Identify which cell holds the provided text, then report its [x, y] central coordinate. 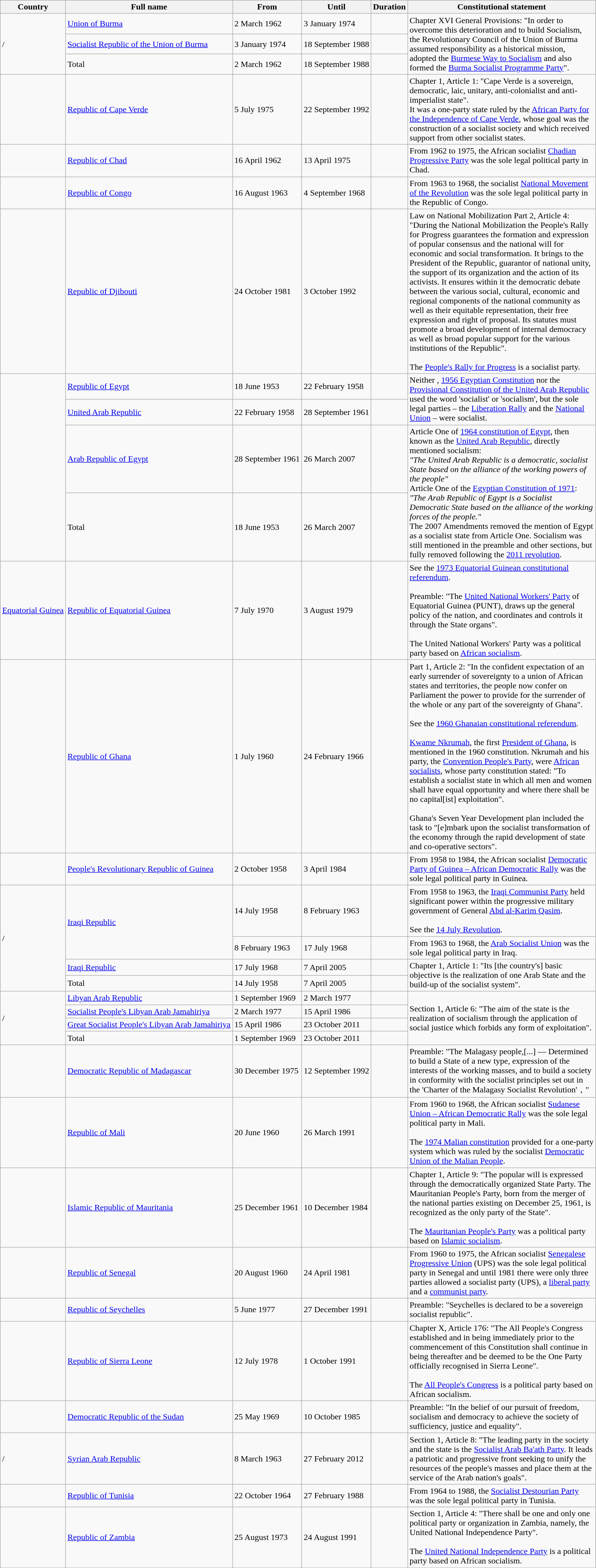
From [267, 7]
Duration [389, 7]
Islamic Republic of Mauritania [149, 1208]
27 February 1988 [337, 1496]
United Arab Republic [149, 412]
Until [337, 7]
25 May 1969 [267, 1417]
Constitutional statement [502, 7]
1 October 1991 [337, 1361]
22 October 1964 [267, 1496]
Republic of Sierra Leone [149, 1361]
Republic of Cape Verde [149, 109]
24 February 1966 [337, 756]
Country [33, 7]
Arab Republic of Egypt [149, 459]
27 February 2012 [337, 1459]
Republic of Equatorial Guinea [149, 611]
30 December 1975 [267, 1071]
Democratic Republic of Madagascar [149, 1071]
3 April 1984 [337, 869]
1 July 1960 [267, 756]
20 August 1960 [267, 1273]
Republic of Egypt [149, 386]
Full name [149, 7]
10 October 1985 [337, 1417]
16 August 1963 [267, 193]
27 December 1991 [337, 1310]
8 March 1963 [267, 1459]
Republic of Djibouti [149, 291]
Socialist People's Libyan Arab Jamahiriya [149, 1011]
Republic of Chad [149, 161]
Democratic Republic of the Sudan [149, 1417]
12 July 1978 [267, 1361]
Preamble: "In the belief of our pursuit of freedom, socialism and democracy to achieve the society of sufficiency, justice and equality". [502, 1417]
Libyan Arab Republic [149, 998]
22 September 1992 [337, 109]
3 August 1979 [337, 611]
Republic of Mali [149, 1132]
Republic of Ghana [149, 756]
25 December 1961 [267, 1208]
24 August 1991 [337, 1537]
3 October 1992 [337, 291]
Equatorial Guinea [33, 611]
4 September 1968 [337, 193]
Republic of Senegal [149, 1273]
Chapter 1, Article 1: "Its [the country's] basic objective is the realization of one Arab State and the build-up of the socialist system". [502, 975]
25 August 1973 [267, 1537]
Republic of Congo [149, 193]
Union of Burma [149, 24]
7 July 1970 [267, 611]
2 October 1958 [267, 869]
From 1963 to 1968, the Arab Socialist Union was the sole legal political party in Iraq. [502, 948]
20 June 1960 [267, 1132]
13 April 1975 [337, 161]
From 1964 to 1988, the Socialist Destourian Party was the sole legal political party in Tunisia. [502, 1496]
Syrian Arab Republic [149, 1459]
Great Socialist People's Libyan Arab Jamahiriya [149, 1025]
Republic of Zambia [149, 1537]
From 1963 to 1968, the socialist National Movement of the Revolution was the sole legal political party in the Republic of Congo. [502, 193]
26 March 1991 [337, 1132]
5 July 1975 [267, 109]
Socialist Republic of the Union of Burma [149, 44]
10 December 1984 [337, 1208]
12 September 1992 [337, 1071]
Republic of Seychelles [149, 1310]
From 1962 to 1975, the African socialist Chadian Progressive Party was the sole legal political party in Chad. [502, 161]
24 April 1981 [337, 1273]
Preamble: "Seychelles is declared to be a sovereign socialist republic". [502, 1310]
5 June 1977 [267, 1310]
16 April 1962 [267, 161]
From 1958 to 1984, the African socialist Democratic Party of Guinea – African Democratic Rally was the sole legal political party in Guinea. [502, 869]
24 October 1981 [267, 291]
People's Revolutionary Republic of Guinea [149, 869]
Republic of Tunisia [149, 1496]
